Extract the (X, Y) coordinate from the center of the cell holding the provided text.  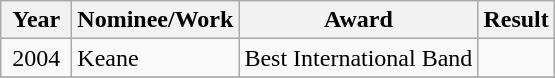
Keane (156, 58)
Nominee/Work (156, 20)
Award (358, 20)
Result (516, 20)
Year (36, 20)
Best International Band (358, 58)
2004 (36, 58)
